Identify which cell holds the provided text, then report its (x, y) central coordinate. 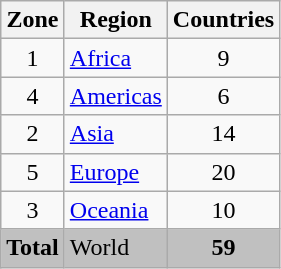
59 (223, 248)
6 (223, 96)
Countries (223, 20)
Oceania (116, 210)
10 (223, 210)
Africa (116, 58)
1 (33, 58)
Americas (116, 96)
World (116, 248)
3 (33, 210)
Zone (33, 20)
2 (33, 134)
5 (33, 172)
9 (223, 58)
14 (223, 134)
Asia (116, 134)
4 (33, 96)
20 (223, 172)
Europe (116, 172)
Region (116, 20)
Total (33, 248)
